Capture the cell that displays the provided text and extract its (x, y) central coordinate. 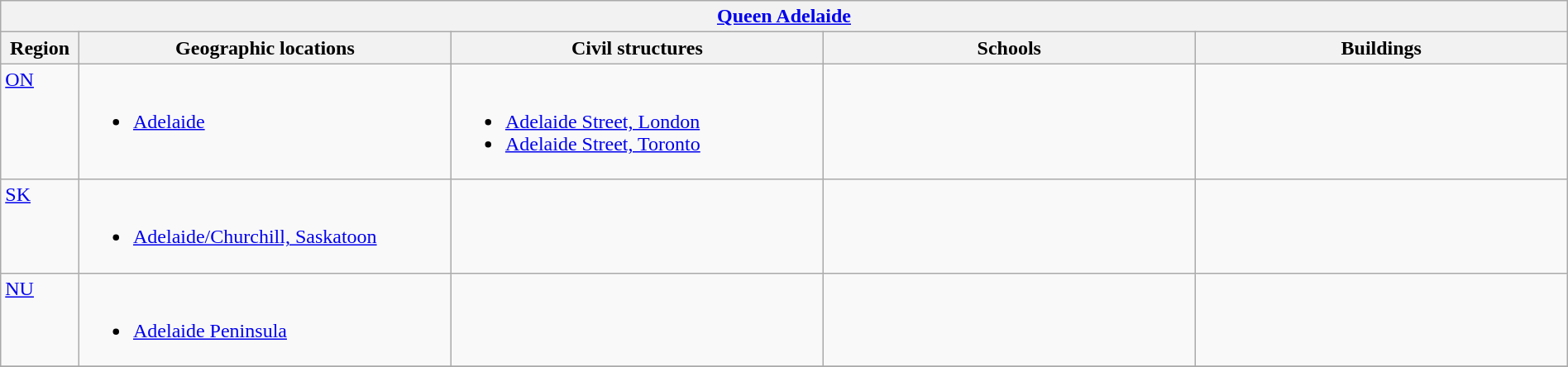
Adelaide/Churchill, Saskatoon (265, 226)
SK (40, 226)
Adelaide (265, 122)
Schools (1009, 48)
Buildings (1381, 48)
Queen Adelaide (784, 17)
Civil structures (637, 48)
Adelaide Street, LondonAdelaide Street, Toronto (637, 122)
Geographic locations (265, 48)
NU (40, 319)
Region (40, 48)
Adelaide Peninsula (265, 319)
ON (40, 122)
